Search for the cell housing the specified text and yield its (X, Y) center coordinate. 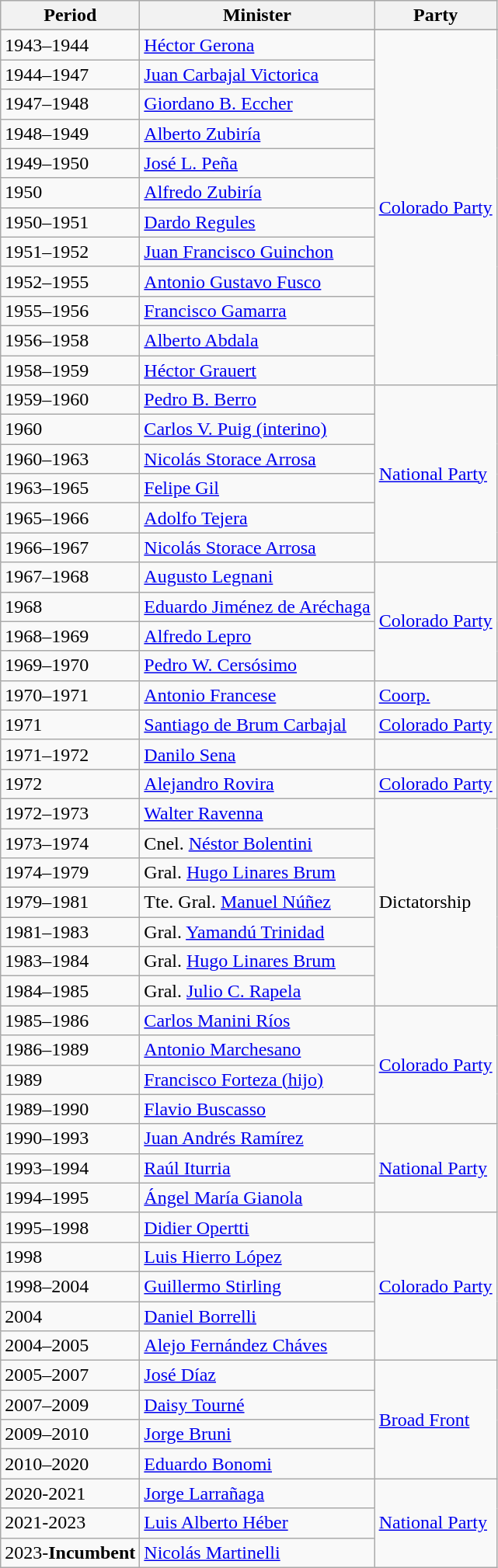
1973–1974 (70, 843)
Minister (257, 16)
Gral. Julio C. Rapela (257, 991)
1971–1972 (70, 754)
Alberto Abdala (257, 340)
Cnel. Néstor Bolentini (257, 843)
1956–1958 (70, 340)
Francisco Forteza (hijo) (257, 1080)
Juan Andrés Ramírez (257, 1139)
Walter Ravenna (257, 813)
Alfredo Zubiría (257, 193)
Adolfo Tejera (257, 518)
Francisco Gamarra (257, 311)
Carlos V. Puig (interino) (257, 429)
1981–1983 (70, 932)
1950–1951 (70, 222)
Alberto Zubiría (257, 134)
Alejandro Rovira (257, 784)
1984–1985 (70, 991)
1944–1947 (70, 75)
1972–1973 (70, 813)
1966–1967 (70, 548)
1983–1984 (70, 961)
José L. Peña (257, 163)
Raúl Iturria (257, 1168)
Dardo Regules (257, 222)
1998–2004 (70, 1286)
2004–2005 (70, 1346)
1989–1990 (70, 1109)
Santiago de Brum Carbajal (257, 725)
1955–1956 (70, 311)
1951–1952 (70, 252)
Flavio Buscasso (257, 1109)
1970–1971 (70, 695)
Danilo Sena (257, 754)
1995–1998 (70, 1227)
Jorge Larrañaga (257, 1493)
2021-2023 (70, 1523)
Héctor Grauert (257, 370)
1949–1950 (70, 163)
1950 (70, 193)
Dictatorship (435, 902)
Jorge Bruni (257, 1434)
2005–2007 (70, 1375)
Augusto Legnani (257, 577)
Nicolás Martinelli (257, 1552)
1952–1955 (70, 281)
1968 (70, 607)
2010–2020 (70, 1464)
Party (435, 16)
1959–1960 (70, 400)
Alfredo Lepro (257, 636)
Giordano B. Eccher (257, 104)
1979–1981 (70, 902)
Daisy Tourné (257, 1405)
Broad Front (435, 1420)
1947–1948 (70, 104)
Daniel Borrelli (257, 1316)
José Díaz (257, 1375)
2020-2021 (70, 1493)
Eduardo Bonomi (257, 1464)
Didier Opertti (257, 1227)
Pedro B. Berro (257, 400)
1968–1969 (70, 636)
Juan Carbajal Victorica (257, 75)
Luis Hierro López (257, 1257)
1998 (70, 1257)
1972 (70, 784)
1963–1965 (70, 488)
1994–1995 (70, 1198)
Gral. Yamandú Trinidad (257, 932)
Period (70, 16)
2007–2009 (70, 1405)
1958–1959 (70, 370)
Antonio Francese (257, 695)
1989 (70, 1080)
1985–1986 (70, 1020)
1943–1944 (70, 45)
Eduardo Jiménez de Aréchaga (257, 607)
1974–1979 (70, 873)
1960–1963 (70, 459)
1993–1994 (70, 1168)
2004 (70, 1316)
Carlos Manini Ríos (257, 1020)
Juan Francisco Guinchon (257, 252)
Alejo Fernández Cháves (257, 1346)
Antonio Marchesano (257, 1050)
1986–1989 (70, 1050)
1971 (70, 725)
Luis Alberto Héber (257, 1523)
1948–1949 (70, 134)
1967–1968 (70, 577)
Guillermo Stirling (257, 1286)
Tte. Gral. Manuel Núñez (257, 902)
Felipe Gil (257, 488)
1960 (70, 429)
Antonio Gustavo Fusco (257, 281)
Héctor Gerona (257, 45)
Coorp. (435, 695)
2009–2010 (70, 1434)
1990–1993 (70, 1139)
Pedro W. Cersósimo (257, 666)
Ángel María Gianola (257, 1198)
1965–1966 (70, 518)
1969–1970 (70, 666)
2023-Incumbent (70, 1552)
